Identify which cell holds the provided text, then report its [X, Y] central coordinate. 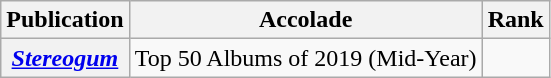
Rank [516, 20]
Accolade [306, 20]
Top 50 Albums of 2019 (Mid-Year) [306, 58]
Publication [65, 20]
Stereogum [65, 58]
